Find where the given text appears and provide that cell's center as [x, y] coordinate. 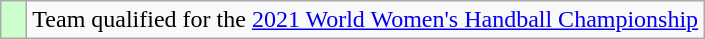
Team qualified for the 2021 World Women's Handball Championship [366, 20]
